Provide the (X, Y) coordinate of the cell's center where the given text is located.  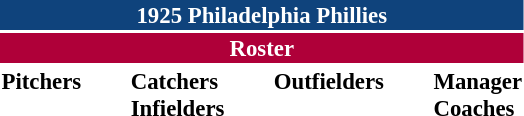
1925 Philadelphia Phillies (262, 15)
Roster (262, 48)
